Locate the cell with the specified text and output its [x, y] center coordinate. 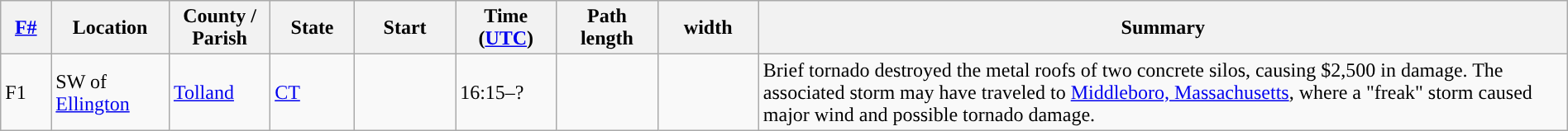
F# [26, 28]
Location [111, 28]
CT [313, 92]
width [708, 28]
County / Parish [219, 28]
SW of Ellington [111, 92]
16:15–? [506, 92]
Path length [607, 28]
Summary [1163, 28]
Time (UTC) [506, 28]
F1 [26, 92]
Tolland [219, 92]
Start [404, 28]
State [313, 28]
